Output the (X, Y) coordinate of the center of the cell containing the given text.  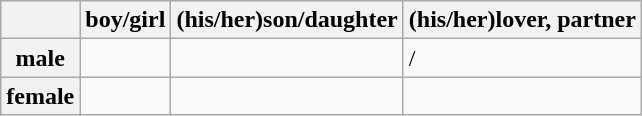
(his/her)lover, partner (522, 20)
female (40, 96)
boy/girl (126, 20)
(his/her)son/daughter (287, 20)
/ (522, 58)
male (40, 58)
